Locate the cell with the specified text and output its [x, y] center coordinate. 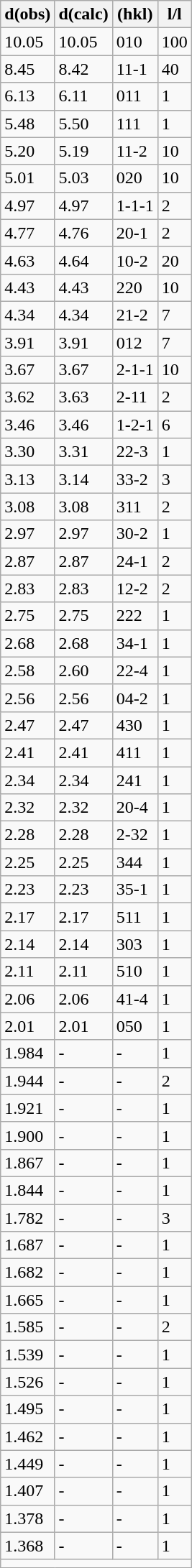
3.14 [83, 479]
1.984 [27, 1053]
241 [135, 780]
5.48 [27, 124]
6 [174, 425]
1-1-1 [135, 206]
5.01 [27, 178]
1.585 [27, 1327]
5.20 [27, 151]
34-1 [135, 643]
33-2 [135, 479]
1.378 [27, 1518]
3.62 [27, 397]
1.682 [27, 1273]
220 [135, 287]
10-2 [135, 260]
1.782 [27, 1218]
303 [135, 944]
12-2 [135, 589]
344 [135, 862]
1.449 [27, 1464]
1.844 [27, 1190]
30-2 [135, 534]
21-2 [135, 315]
3.31 [83, 452]
d(calc) [83, 14]
1.867 [27, 1163]
41-4 [135, 999]
8.42 [83, 69]
2.60 [83, 670]
222 [135, 616]
1.462 [27, 1436]
4.77 [27, 233]
050 [135, 1026]
24-1 [135, 561]
012 [135, 343]
1.539 [27, 1355]
(hkl) [135, 14]
40 [174, 69]
22-3 [135, 452]
20-4 [135, 808]
1-2-1 [135, 425]
511 [135, 917]
010 [135, 42]
11-2 [135, 151]
d(obs) [27, 14]
3.13 [27, 479]
1.368 [27, 1546]
l/l [174, 14]
011 [135, 96]
2-11 [135, 397]
100 [174, 42]
4.76 [83, 233]
311 [135, 507]
11-1 [135, 69]
35-1 [135, 890]
22-4 [135, 670]
1.921 [27, 1108]
6.11 [83, 96]
1.944 [27, 1081]
1.665 [27, 1300]
411 [135, 752]
8.45 [27, 69]
04-2 [135, 698]
020 [135, 178]
20 [174, 260]
2.58 [27, 670]
510 [135, 972]
1.495 [27, 1409]
5.50 [83, 124]
430 [135, 725]
1.526 [27, 1382]
1.407 [27, 1491]
5.03 [83, 178]
111 [135, 124]
1.687 [27, 1245]
1.900 [27, 1135]
2-32 [135, 835]
20-1 [135, 233]
4.64 [83, 260]
5.19 [83, 151]
6.13 [27, 96]
3.30 [27, 452]
4.63 [27, 260]
3.63 [83, 397]
2-1-1 [135, 370]
